Locate the cell with the specified text and output its [X, Y] center coordinate. 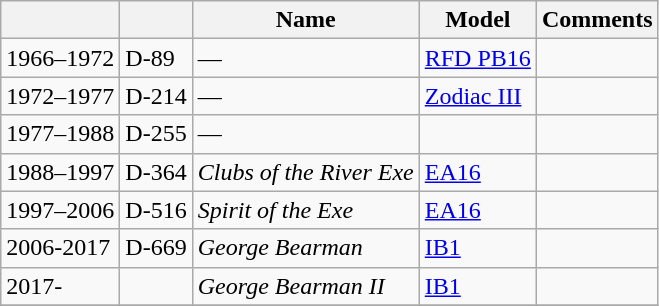
1966–1972 [60, 58]
D-364 [156, 172]
1997–2006 [60, 210]
Spirit of the Exe [306, 210]
D-255 [156, 134]
RFD PB16 [478, 58]
2006-2017 [60, 248]
1972–1977 [60, 96]
Comments [597, 20]
D-669 [156, 248]
1988–1997 [60, 172]
Name [306, 20]
George Bearman [306, 248]
1977–1988 [60, 134]
D-214 [156, 96]
Clubs of the River Exe [306, 172]
Zodiac III [478, 96]
D-89 [156, 58]
George Bearman II [306, 286]
2017- [60, 286]
Model [478, 20]
D-516 [156, 210]
